Provide the (x, y) coordinate of the cell's center where the given text is located.  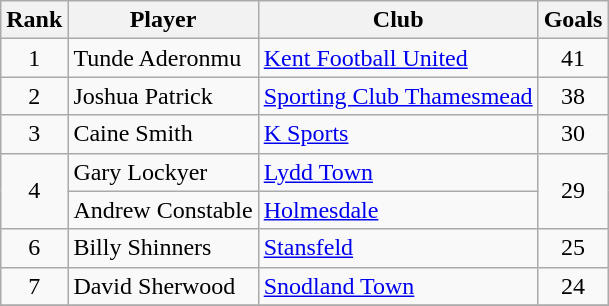
Snodland Town (398, 286)
Caine Smith (163, 134)
Holmesdale (398, 210)
7 (34, 286)
29 (573, 191)
David Sherwood (163, 286)
Stansfeld (398, 248)
30 (573, 134)
4 (34, 191)
Lydd Town (398, 172)
1 (34, 58)
Tunde Aderonmu (163, 58)
Rank (34, 20)
Club (398, 20)
25 (573, 248)
24 (573, 286)
Gary Lockyer (163, 172)
Joshua Patrick (163, 96)
2 (34, 96)
K Sports (398, 134)
38 (573, 96)
Goals (573, 20)
Andrew Constable (163, 210)
3 (34, 134)
Kent Football United (398, 58)
Billy Shinners (163, 248)
6 (34, 248)
Player (163, 20)
Sporting Club Thamesmead (398, 96)
41 (573, 58)
